Find where the given text appears and provide that cell's center as (X, Y) coordinate. 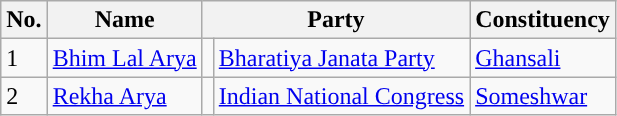
Bharatiya Janata Party (341, 58)
Name (124, 20)
Rekha Arya (124, 96)
1 (24, 58)
Party (336, 20)
2 (24, 96)
Constituency (543, 20)
No. (24, 20)
Indian National Congress (341, 96)
Someshwar (543, 96)
Ghansali (543, 58)
Bhim Lal Arya (124, 58)
